Pinpoint the cell where the given text exists, returning its [X, Y] midpoint coordinate. 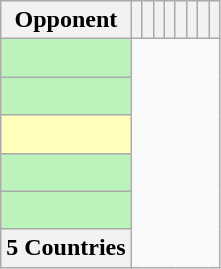
Opponent [66, 20]
5 Countries [66, 248]
